Return (X, Y) of the center of cell containing provided text 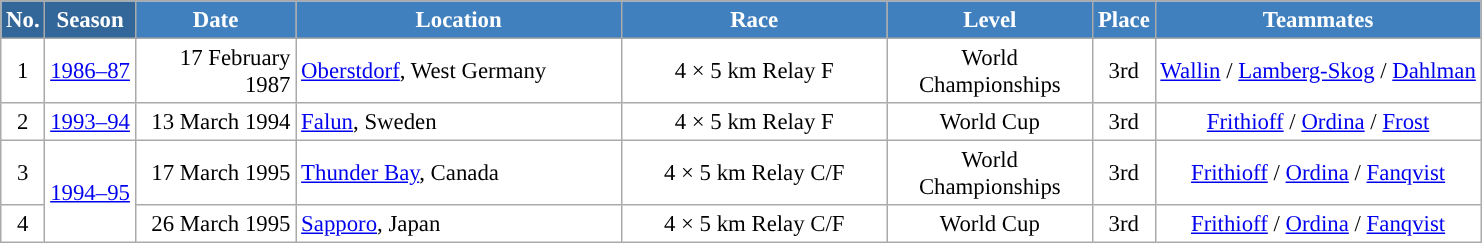
Falun, Sweden (459, 122)
3 (23, 174)
13 March 1994 (216, 122)
1994–95 (90, 192)
26 March 1995 (216, 224)
Place (1124, 20)
Wallin / Lamberg-Skog / Dahlman (1318, 72)
1986–87 (90, 72)
Race (754, 20)
Teammates (1318, 20)
17 March 1995 (216, 174)
4 (23, 224)
Sapporo, Japan (459, 224)
Season (90, 20)
No. (23, 20)
1 (23, 72)
17 February 1987 (216, 72)
2 (23, 122)
Frithioff / Ordina / Frost (1318, 122)
Thunder Bay, Canada (459, 174)
Location (459, 20)
Level (990, 20)
Date (216, 20)
Oberstdorf, West Germany (459, 72)
1993–94 (90, 122)
